Locate the cell with the specified text and output its [x, y] center coordinate. 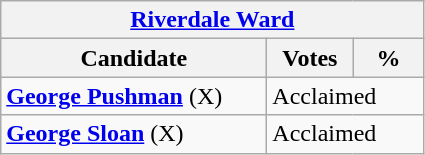
Candidate [134, 58]
% [388, 58]
George Pushman (X) [134, 96]
Riverdale Ward [212, 20]
George Sloan (X) [134, 134]
Votes [310, 58]
